Return (X, Y) of the center of cell containing provided text 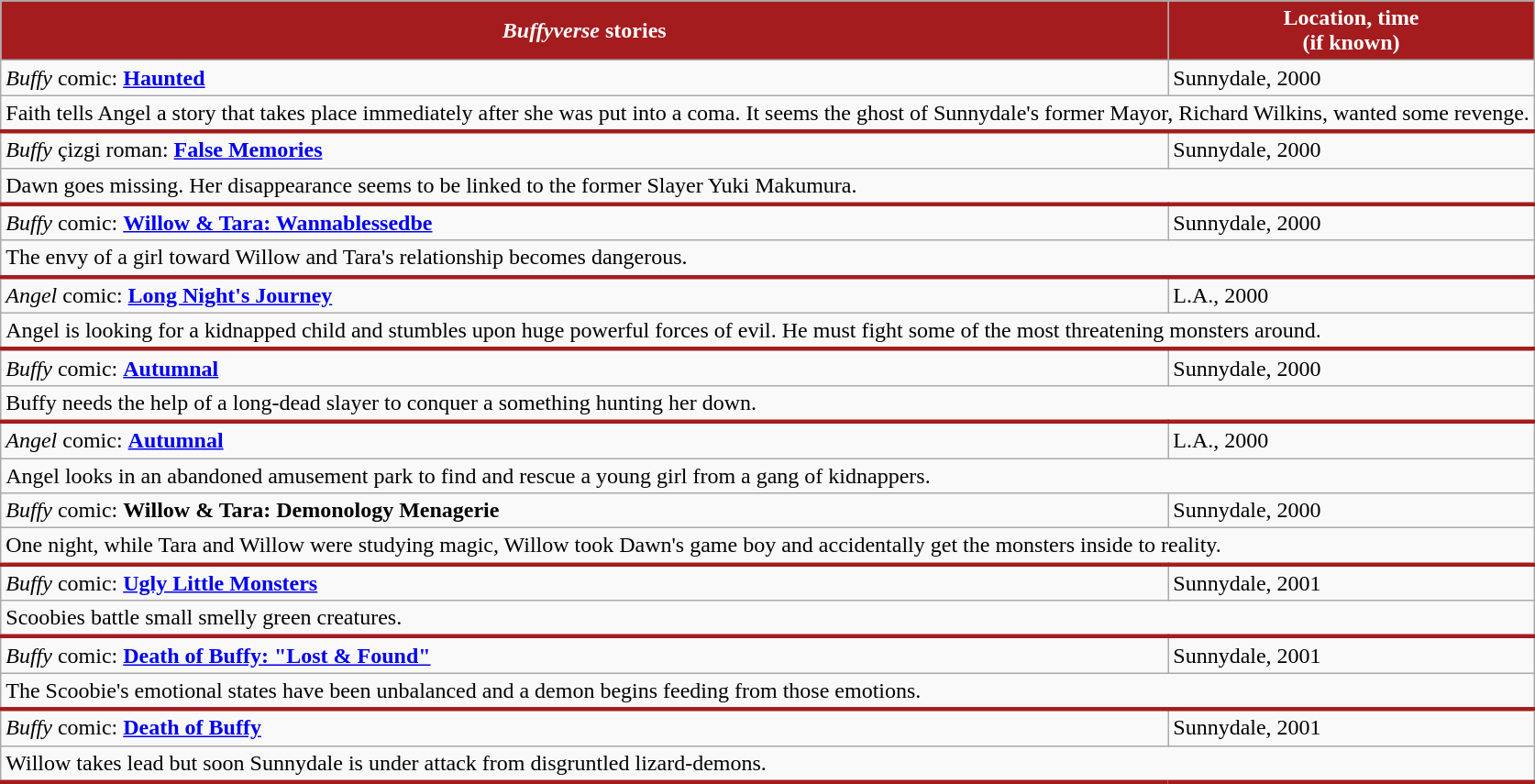
Buffy needs the help of a long-dead slayer to conquer a something hunting her down. (768, 403)
Scoobies battle small smelly green creatures. (768, 619)
Buffy comic: Haunted (585, 78)
Buffy comic: Death of Buffy: "Lost & Found" (585, 655)
Buffy comic: Autumnal (585, 368)
Angel comic: Autumnal (585, 440)
Willow takes lead but soon Sunnydale is under attack from disgruntled lizard-demons. (768, 764)
Angel looks in an abandoned amusement park to find and rescue a young girl from a gang of kidnappers. (768, 476)
Buffy comic: Willow & Tara: Wannablessedbe (585, 223)
Buffy çizgi roman: False Memories (585, 149)
Dawn goes missing. Her disappearance seems to be linked to the former Slayer Yuki Makumura. (768, 186)
The Scoobie's emotional states have been unbalanced and a demon begins feeding from those emotions. (768, 691)
Buffy comic: Ugly Little Monsters (585, 582)
Location, time(if known) (1352, 31)
Buffyverse stories (585, 31)
Angel comic: Long Night's Journey (585, 295)
The envy of a girl toward Willow and Tara's relationship becomes dangerous. (768, 259)
Buffy comic: Willow & Tara: Demonology Menagerie (585, 511)
Angel is looking for a kidnapped child and stumbles upon huge powerful forces of evil. He must fight some of the most threatening monsters around. (768, 331)
One night, while Tara and Willow were studying magic, Willow took Dawn's game boy and accidentally get the monsters inside to reality. (768, 547)
Buffy comic: Death of Buffy (585, 727)
